Detect which cell encompasses the target text, then output its [X, Y] center coordinate. 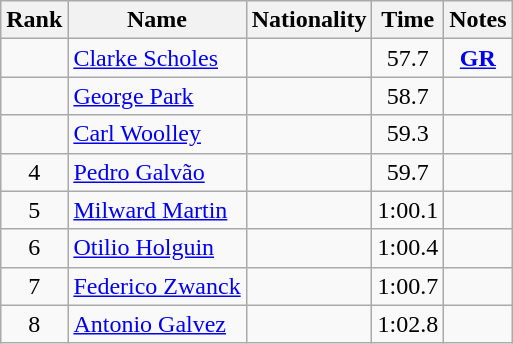
57.7 [408, 58]
8 [34, 324]
6 [34, 248]
1:00.4 [408, 248]
Antonio Galvez [157, 324]
Clarke Scholes [157, 58]
Pedro Galvão [157, 172]
Federico Zwanck [157, 286]
Nationality [309, 20]
5 [34, 210]
4 [34, 172]
Carl Woolley [157, 134]
Notes [478, 20]
George Park [157, 96]
Rank [34, 20]
7 [34, 286]
1:02.8 [408, 324]
59.7 [408, 172]
Milward Martin [157, 210]
Otilio Holguin [157, 248]
Time [408, 20]
GR [478, 58]
58.7 [408, 96]
Name [157, 20]
1:00.7 [408, 286]
59.3 [408, 134]
1:00.1 [408, 210]
